Provide the [X, Y] coordinate of the cell's center where the given text is located.  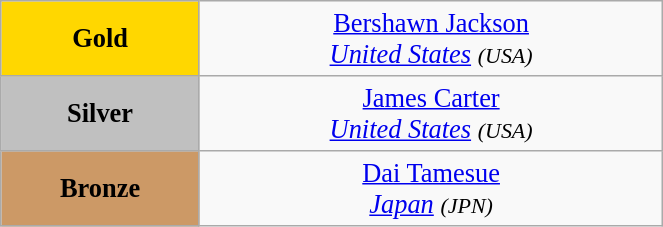
Gold [100, 38]
James CarterUnited States (USA) [430, 112]
Silver [100, 112]
Bronze [100, 188]
Dai TamesueJapan (JPN) [430, 188]
Bershawn JacksonUnited States (USA) [430, 38]
